Extract the (x, y) coordinate from the center of the cell holding the provided text.  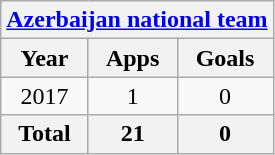
Year (45, 58)
2017 (45, 96)
Goals (225, 58)
Total (45, 134)
Azerbaijan national team (137, 20)
21 (132, 134)
1 (132, 96)
Apps (132, 58)
